Provide the [X, Y] coordinate of the cell's center where the given text is located.  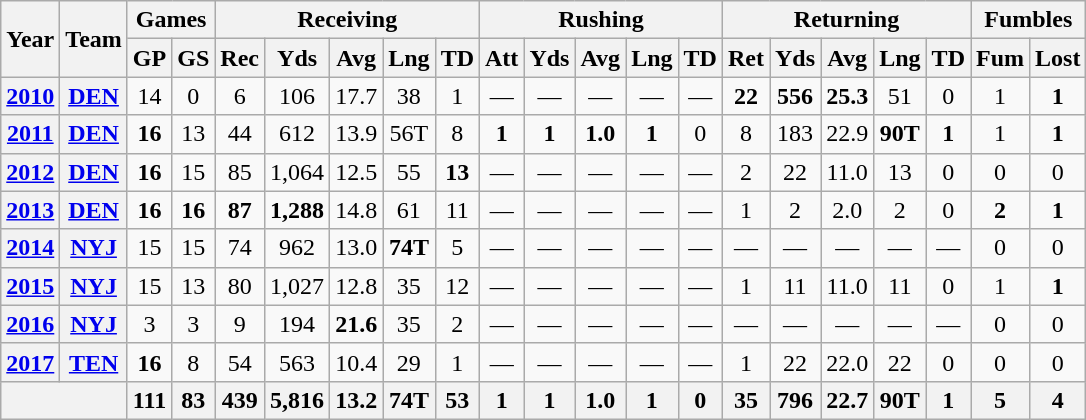
Att [502, 58]
22.9 [848, 134]
14 [149, 96]
1,288 [298, 210]
2012 [30, 172]
25.3 [848, 96]
1,027 [298, 286]
Rushing [602, 20]
13.0 [356, 248]
2015 [30, 286]
83 [194, 400]
55 [409, 172]
Receiving [348, 20]
12 [457, 286]
612 [298, 134]
22.7 [848, 400]
Returning [846, 20]
2017 [30, 362]
2.0 [848, 210]
2014 [30, 248]
2013 [30, 210]
5,816 [298, 400]
2016 [30, 324]
80 [240, 286]
38 [409, 96]
87 [240, 210]
2010 [30, 96]
GS [194, 58]
194 [298, 324]
56T [409, 134]
17.7 [356, 96]
22.0 [848, 362]
85 [240, 172]
9 [240, 324]
Rec [240, 58]
13.2 [356, 400]
Lost [1058, 58]
Fum [1000, 58]
Fumbles [1028, 20]
962 [298, 248]
13.9 [356, 134]
106 [298, 96]
6 [240, 96]
74 [240, 248]
111 [149, 400]
Year [30, 39]
Team [94, 39]
51 [900, 96]
1,064 [298, 172]
Ret [746, 58]
796 [796, 400]
10.4 [356, 362]
44 [240, 134]
GP [149, 58]
54 [240, 362]
563 [298, 362]
4 [1058, 400]
29 [409, 362]
12.8 [356, 286]
14.8 [356, 210]
2011 [30, 134]
183 [796, 134]
439 [240, 400]
Games [170, 20]
21.6 [356, 324]
61 [409, 210]
TEN [94, 362]
53 [457, 400]
556 [796, 96]
12.5 [356, 172]
